For the text-containing cell, return its midpoint in (x, y) coordinate format. 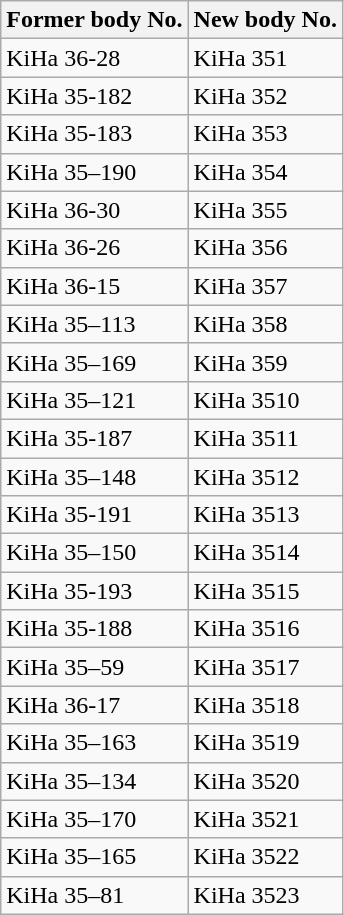
KiHa 35–59 (94, 667)
KiHa 35-188 (94, 629)
KiHa 3510 (265, 400)
KiHa 35–113 (94, 324)
KiHa 3513 (265, 515)
KiHa 35–148 (94, 477)
KiHa 35–170 (94, 819)
KiHa 35-183 (94, 134)
KiHa 353 (265, 134)
KiHa 3520 (265, 781)
KiHa 3511 (265, 438)
New body No. (265, 20)
KiHa 35–165 (94, 857)
KiHa 35-182 (94, 96)
KiHa 36-26 (94, 248)
KiHa 36-30 (94, 210)
KiHa 3515 (265, 591)
KiHa 35-191 (94, 515)
KiHa 3512 (265, 477)
KiHa 36-17 (94, 705)
KiHa 356 (265, 248)
KiHa 3523 (265, 895)
KiHa 355 (265, 210)
KiHa 35-187 (94, 438)
KiHa 36-28 (94, 58)
KiHa 35–121 (94, 400)
KiHa 36-15 (94, 286)
KiHa 359 (265, 362)
KiHa 354 (265, 172)
KiHa 35-193 (94, 591)
KiHa 3519 (265, 743)
KiHa 35–169 (94, 362)
KiHa 358 (265, 324)
KiHa 3516 (265, 629)
KiHa 35–150 (94, 553)
KiHa 357 (265, 286)
KiHa 3517 (265, 667)
KiHa 35–163 (94, 743)
KiHa 35–134 (94, 781)
KiHa 351 (265, 58)
KiHa 352 (265, 96)
KiHa 3514 (265, 553)
Former body No. (94, 20)
KiHa 35–190 (94, 172)
KiHa 3521 (265, 819)
KiHa 35–81 (94, 895)
KiHa 3518 (265, 705)
KiHa 3522 (265, 857)
